Extract the [X, Y] coordinate from the center of the cell holding the provided text.  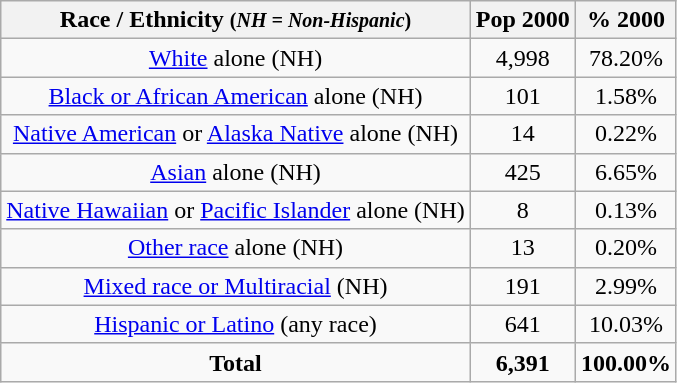
% 2000 [626, 20]
0.22% [626, 134]
Asian alone (NH) [236, 172]
Black or African American alone (NH) [236, 96]
Native Hawaiian or Pacific Islander alone (NH) [236, 210]
101 [522, 96]
8 [522, 210]
6,391 [522, 362]
2.99% [626, 286]
4,998 [522, 58]
191 [522, 286]
14 [522, 134]
1.58% [626, 96]
Hispanic or Latino (any race) [236, 324]
641 [522, 324]
13 [522, 248]
Total [236, 362]
Native American or Alaska Native alone (NH) [236, 134]
425 [522, 172]
Other race alone (NH) [236, 248]
0.13% [626, 210]
Mixed race or Multiracial (NH) [236, 286]
0.20% [626, 248]
78.20% [626, 58]
100.00% [626, 362]
Pop 2000 [522, 20]
10.03% [626, 324]
White alone (NH) [236, 58]
Race / Ethnicity (NH = Non-Hispanic) [236, 20]
6.65% [626, 172]
